Locate the cell with the specified text and output its (X, Y) center coordinate. 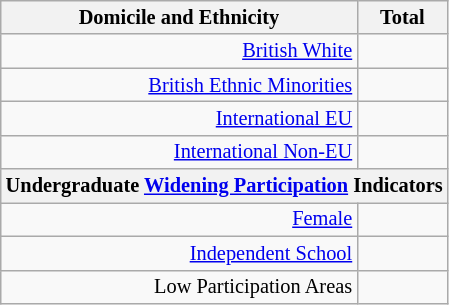
Female (179, 219)
International EU (179, 118)
Undergraduate Widening Participation Indicators (224, 186)
Independent School (179, 253)
British Ethnic Minorities (179, 85)
Domicile and Ethnicity (179, 17)
Low Participation Areas (179, 287)
British White (179, 51)
International Non-EU (179, 152)
Total (402, 17)
